Search for the cell housing the specified text and yield its (X, Y) center coordinate. 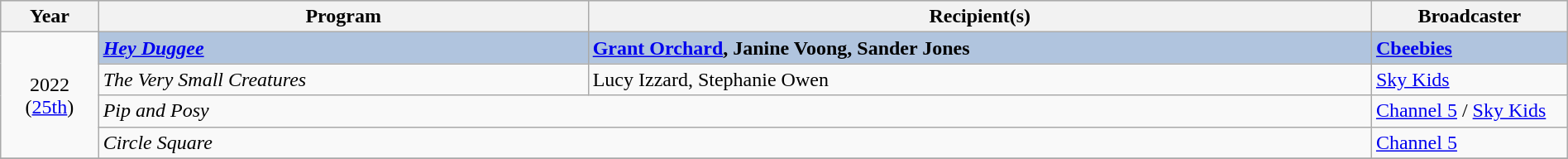
Cbeebies (1469, 48)
Sky Kids (1469, 79)
Hey Duggee (343, 48)
Lucy Izzard, Stephanie Owen (979, 79)
Channel 5 (1469, 142)
Recipient(s) (979, 17)
Grant Orchard, Janine Voong, Sander Jones (979, 48)
Pip and Posy (734, 111)
The Very Small Creatures (343, 79)
Year (50, 17)
Circle Square (734, 142)
Channel 5 / Sky Kids (1469, 111)
Broadcaster (1469, 17)
Program (343, 17)
2022(25th) (50, 95)
